For the text-containing cell, return its midpoint in (X, Y) coordinate format. 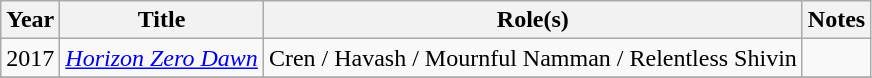
Cren / Havash / Mournful Namman / Relentless Shivin (532, 58)
Notes (836, 20)
Title (162, 20)
Year (30, 20)
2017 (30, 58)
Role(s) (532, 20)
Horizon Zero Dawn (162, 58)
